From the cell containing the given text, extract its center point as (x, y) coordinate. 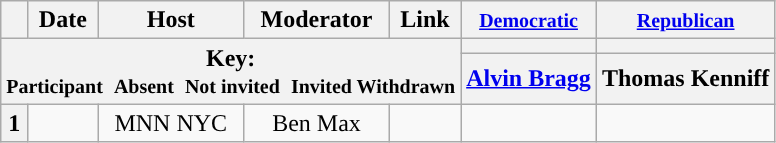
Alvin Bragg (529, 78)
1 (14, 123)
MNN NYC (171, 123)
Link (424, 20)
Moderator (316, 20)
Thomas Kenniff (685, 78)
Date (63, 20)
Host (171, 20)
Democratic (529, 20)
Republican (685, 20)
Ben Max (316, 123)
Key: Participant Absent Not invited Invited Withdrawn (231, 72)
